Provide the [X, Y] coordinate of the cell's center where the given text is located.  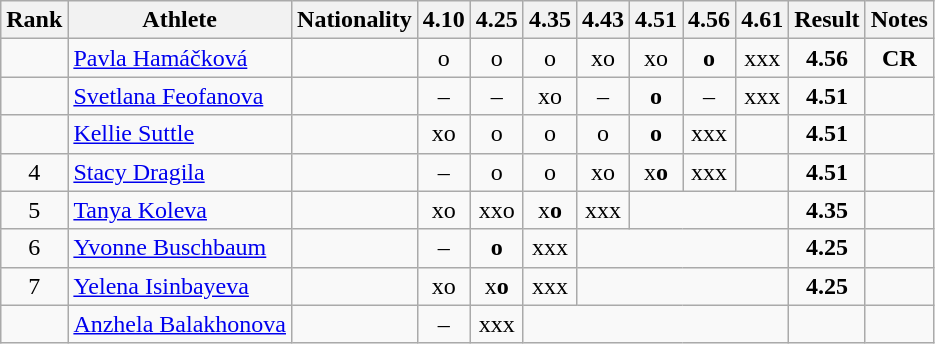
Pavla Hamáčková [180, 58]
Yelena Isinbayeva [180, 286]
4 [34, 172]
xxo [496, 210]
Result [827, 20]
5 [34, 210]
Anzhela Balakhonova [180, 324]
Notes [899, 20]
7 [34, 286]
Stacy Dragila [180, 172]
Rank [34, 20]
Nationality [355, 20]
6 [34, 248]
Tanya Koleva [180, 210]
Yvonne Buschbaum [180, 248]
Athlete [180, 20]
Kellie Suttle [180, 134]
CR [899, 58]
4.10 [444, 20]
4.61 [762, 20]
4.43 [602, 20]
Svetlana Feofanova [180, 96]
